From the cell containing the given text, extract its center point as [X, Y] coordinate. 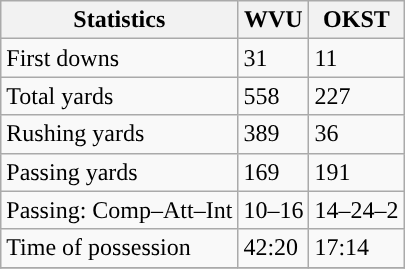
First downs [120, 58]
Passing: Comp–Att–Int [120, 210]
558 [274, 96]
11 [356, 58]
Rushing yards [120, 134]
389 [274, 134]
Total yards [120, 96]
Passing yards [120, 172]
14–24–2 [356, 210]
WVU [274, 20]
Statistics [120, 20]
10–16 [274, 210]
227 [356, 96]
Time of possession [120, 248]
OKST [356, 20]
17:14 [356, 248]
191 [356, 172]
42:20 [274, 248]
169 [274, 172]
31 [274, 58]
36 [356, 134]
